Return the (X, Y) coordinate for the center point of the cell that contains the specified text.  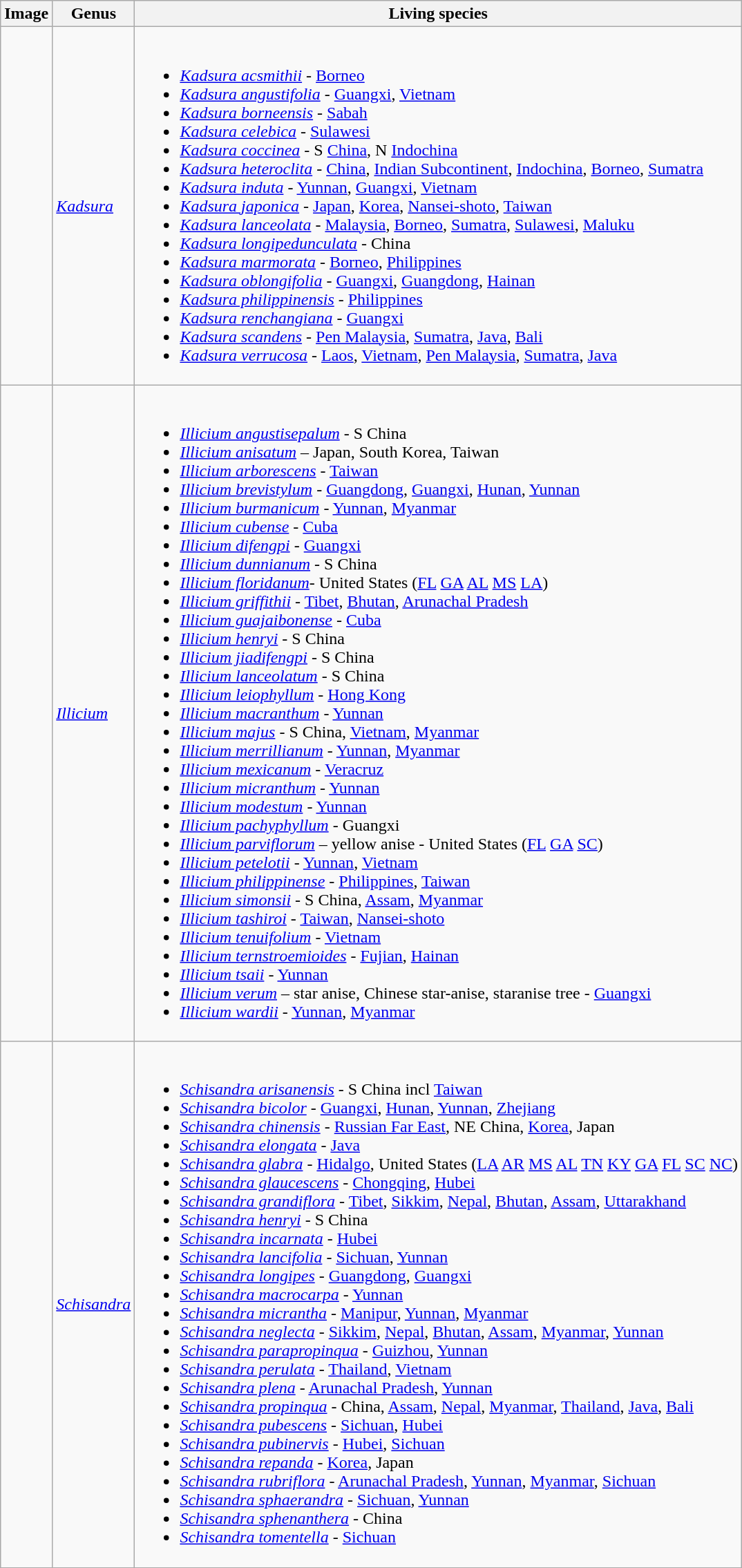
Genus (94, 14)
Kadsura (94, 206)
Living species (438, 14)
Image (26, 14)
Illicium (94, 713)
Schisandra (94, 1305)
